Locate the cell with the specified text and output its [x, y] center coordinate. 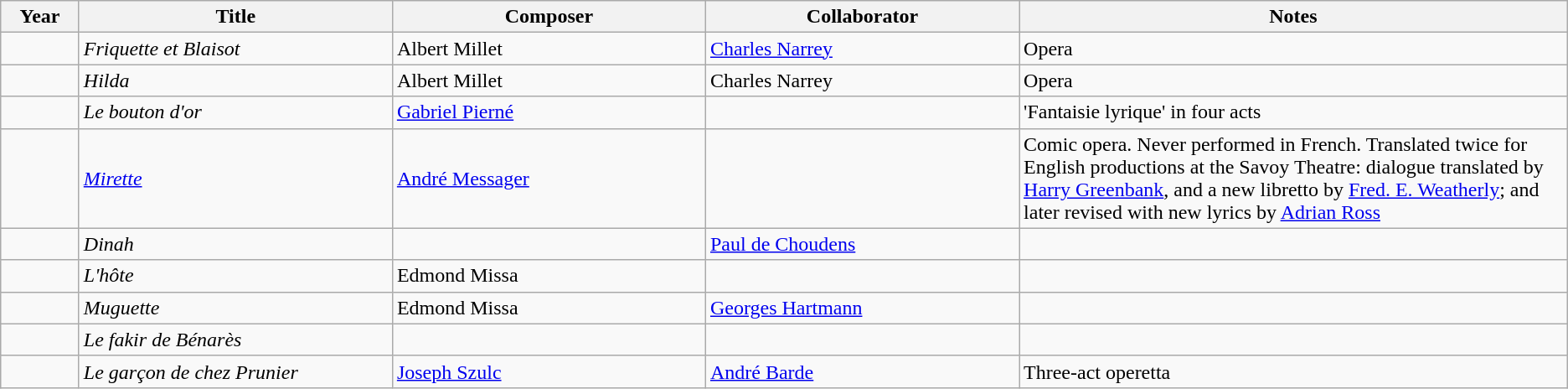
Mirette [235, 178]
Gabriel Pierné [549, 112]
Georges Hartmann [862, 308]
Friquette et Blaisot [235, 49]
Le bouton d'or [235, 112]
André Barde [862, 371]
Notes [1293, 17]
Hilda [235, 80]
Joseph Szulc [549, 371]
L'hôte [235, 276]
Title [235, 17]
Muguette [235, 308]
Le garçon de chez Prunier [235, 371]
Year [40, 17]
'Fantaisie lyrique' in four acts [1293, 112]
Dinah [235, 244]
Three-act operetta [1293, 371]
André Messager [549, 178]
Composer [549, 17]
Paul de Choudens [862, 244]
Collaborator [862, 17]
Le fakir de Bénarès [235, 340]
